Locate the cell with the specified text and output its (x, y) center coordinate. 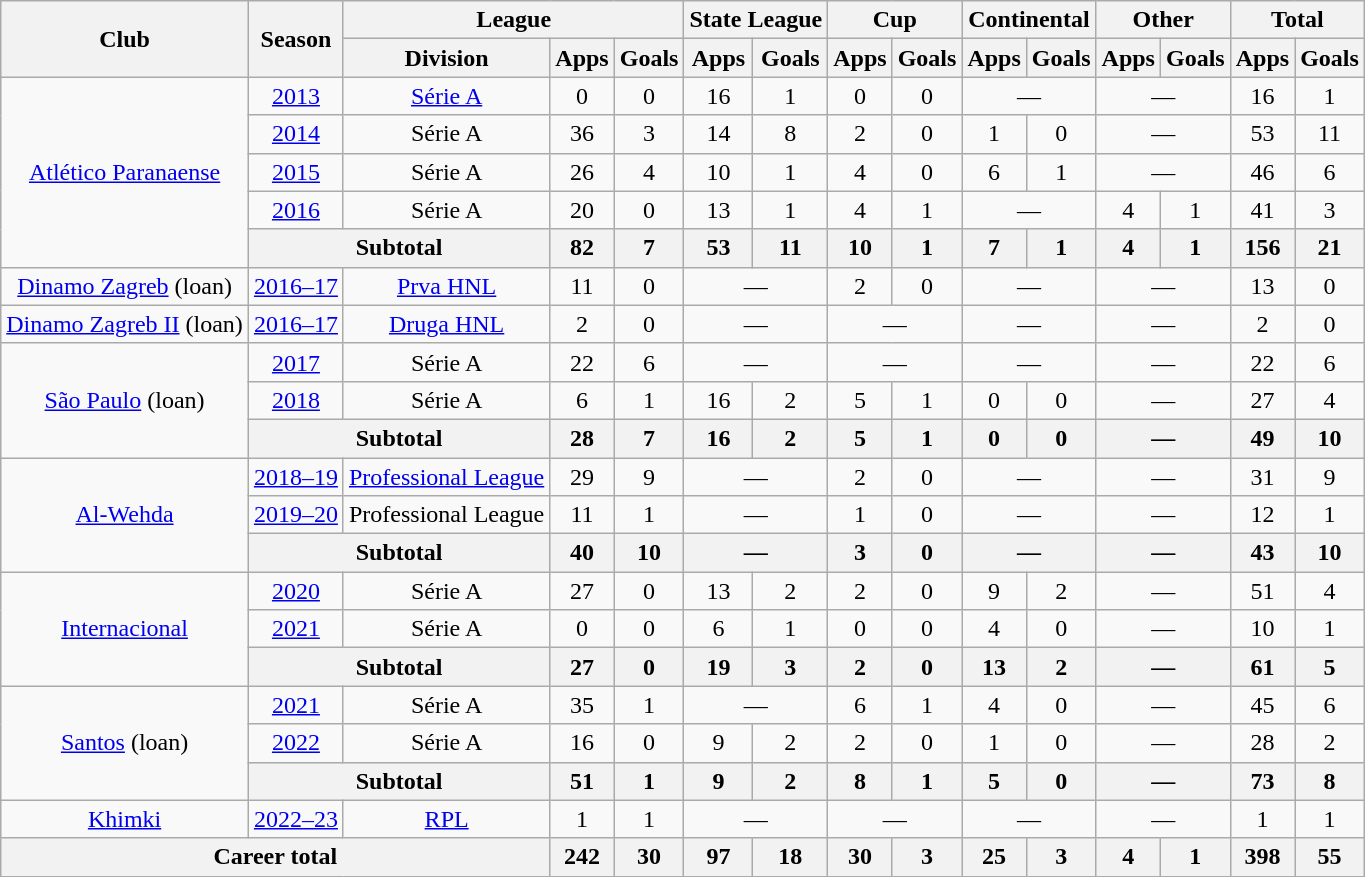
Cup (895, 20)
25 (994, 857)
156 (1262, 248)
36 (582, 134)
2017 (296, 362)
45 (1262, 705)
Dinamo Zagreb (loan) (125, 286)
398 (1262, 857)
46 (1262, 172)
12 (1262, 515)
2018 (296, 400)
Club (125, 39)
2022 (296, 743)
Internacional (125, 629)
2014 (296, 134)
State League (756, 20)
35 (582, 705)
19 (718, 667)
43 (1262, 553)
40 (582, 553)
Khimki (125, 819)
73 (1262, 781)
RPL (446, 819)
Division (446, 58)
Santos (loan) (125, 743)
55 (1330, 857)
2022–23 (296, 819)
Other (1163, 20)
Prva HNL (446, 286)
29 (582, 477)
Atlético Paranaense (125, 172)
2013 (296, 96)
Season (296, 39)
Career total (276, 857)
82 (582, 248)
242 (582, 857)
2018–19 (296, 477)
2016 (296, 210)
14 (718, 134)
21 (1330, 248)
61 (1262, 667)
2015 (296, 172)
2020 (296, 591)
49 (1262, 438)
Total (1297, 20)
41 (1262, 210)
20 (582, 210)
São Paulo (loan) (125, 400)
97 (718, 857)
31 (1262, 477)
18 (790, 857)
Dinamo Zagreb II (loan) (125, 324)
26 (582, 172)
Al-Wehda (125, 515)
League (514, 20)
Continental (1029, 20)
Druga HNL (446, 324)
2019–20 (296, 515)
